Detect which cell encompasses the target text, then output its [X, Y] center coordinate. 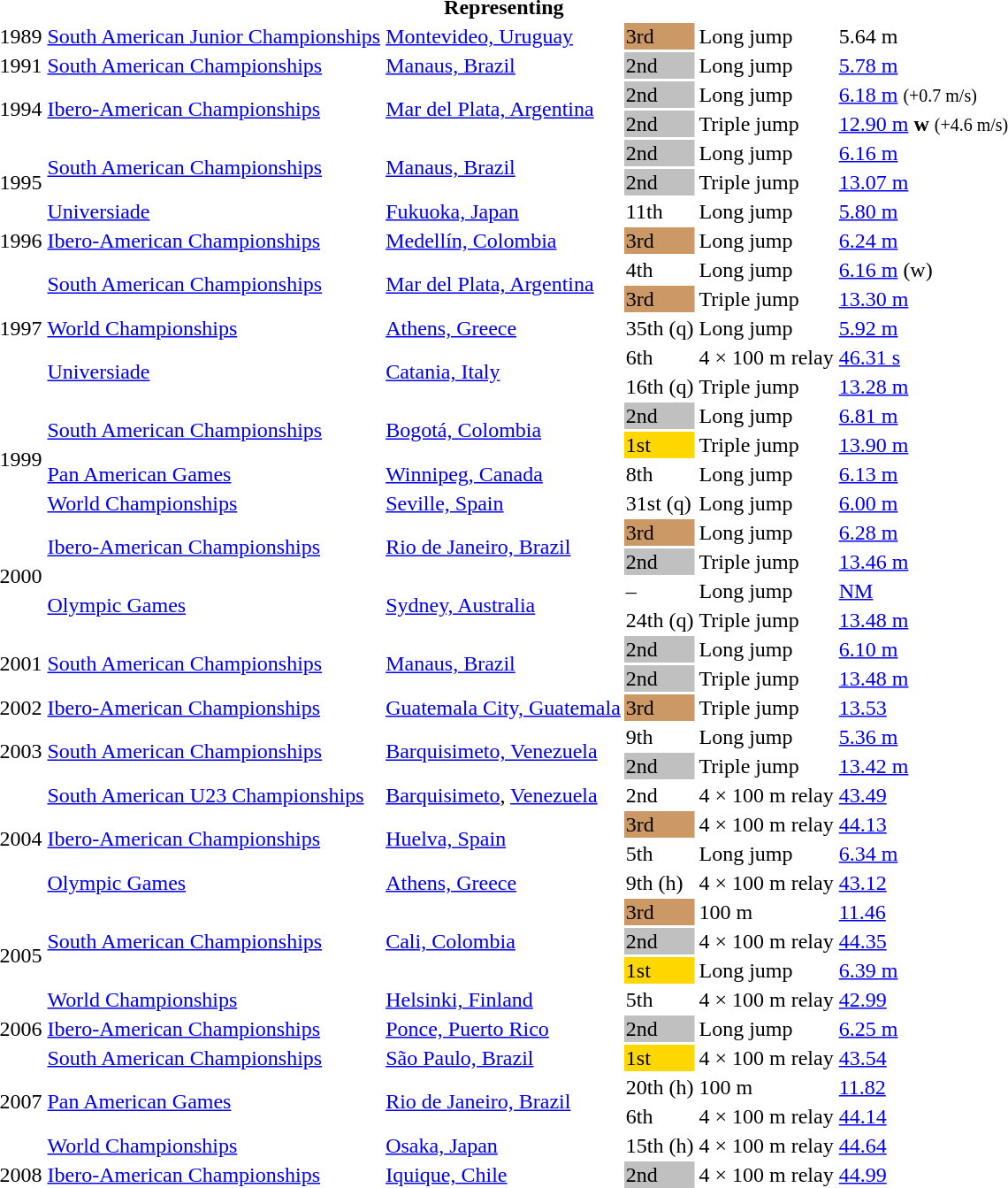
Sydney, Australia [504, 605]
South American U23 Championships [214, 795]
Huelva, Spain [504, 839]
4th [660, 270]
15th (h) [660, 1146]
Montevideo, Uruguay [504, 36]
Seville, Spain [504, 503]
South American Junior Championships [214, 36]
– [660, 591]
9th [660, 737]
35th (q) [660, 328]
Osaka, Japan [504, 1146]
20th (h) [660, 1087]
Guatemala City, Guatemala [504, 708]
24th (q) [660, 620]
São Paulo, Brazil [504, 1058]
16th (q) [660, 387]
Ponce, Puerto Rico [504, 1029]
Helsinki, Finland [504, 1000]
Cali, Colombia [504, 941]
8th [660, 474]
Iquique, Chile [504, 1175]
11th [660, 211]
Winnipeg, Canada [504, 474]
Catania, Italy [504, 372]
Medellín, Colombia [504, 241]
Fukuoka, Japan [504, 211]
31st (q) [660, 503]
Bogotá, Colombia [504, 430]
9th (h) [660, 883]
